Output the [X, Y] coordinate of the center of the cell containing the given text.  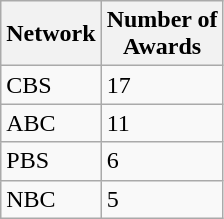
PBS [51, 161]
Network [51, 34]
11 [162, 123]
Number ofAwards [162, 34]
ABC [51, 123]
NBC [51, 199]
6 [162, 161]
CBS [51, 85]
5 [162, 199]
17 [162, 85]
